Detect which cell encompasses the target text, then output its (X, Y) center coordinate. 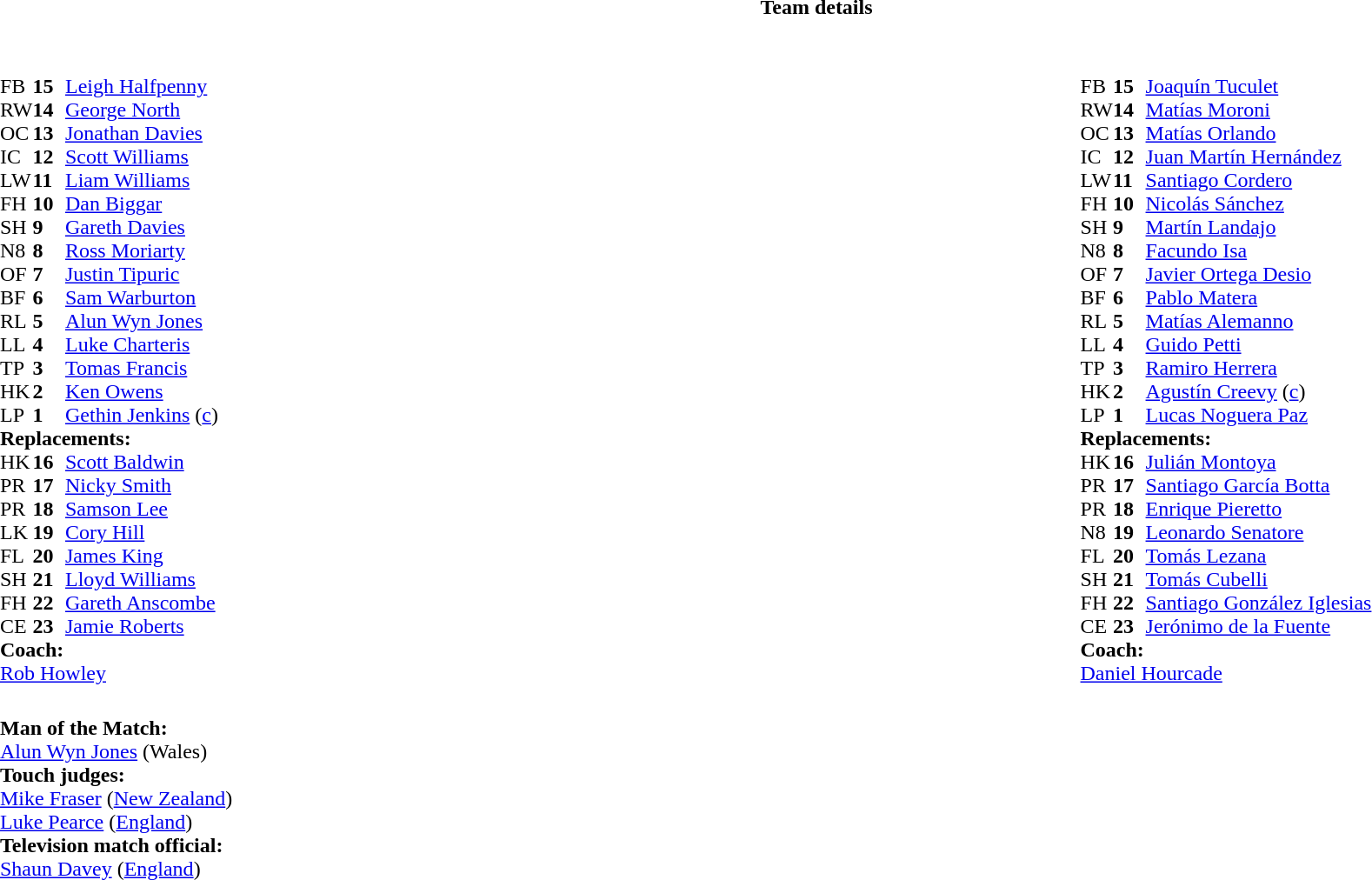
Santiago Cordero (1259, 181)
Rob Howley (110, 673)
Ramiro Herrera (1259, 369)
Ross Moriarty (142, 250)
Tomás Cubelli (1259, 579)
Facundo Isa (1259, 250)
Ken Owens (142, 391)
Tomás Lezana (1259, 557)
Scott Baldwin (142, 463)
Santiago García Botta (1259, 485)
Dan Biggar (142, 203)
Alun Wyn Jones (142, 322)
Jonathan Davies (142, 134)
Tomas Francis (142, 369)
Justin Tipuric (142, 275)
Agustín Creevy (c) (1259, 391)
Daniel Hourcade (1226, 673)
Liam Williams (142, 181)
Luke Charteris (142, 344)
Lucas Noguera Paz (1259, 416)
Lloyd Williams (142, 579)
Leonardo Senatore (1259, 532)
Gethin Jenkins (c) (142, 416)
Martín Landajo (1259, 228)
Pablo Matera (1259, 297)
James King (142, 557)
Cory Hill (142, 532)
Samson Lee (142, 510)
Matías Orlando (1259, 134)
Scott Williams (142, 157)
Javier Ortega Desio (1259, 275)
Nicolás Sánchez (1259, 203)
Nicky Smith (142, 485)
Julián Montoya (1259, 463)
Leigh Halfpenny (142, 87)
Jamie Roberts (142, 626)
Juan Martín Hernández (1259, 157)
Jerónimo de la Fuente (1259, 626)
Enrique Pieretto (1259, 510)
Gareth Anscombe (142, 603)
Joaquín Tuculet (1259, 87)
Sam Warburton (142, 297)
Gareth Davies (142, 228)
Matías Alemanno (1259, 322)
Santiago González Iglesias (1259, 603)
George North (142, 110)
Guido Petti (1259, 344)
Matías Moroni (1259, 110)
LK (17, 532)
